Capture the cell that displays the provided text and extract its (x, y) central coordinate. 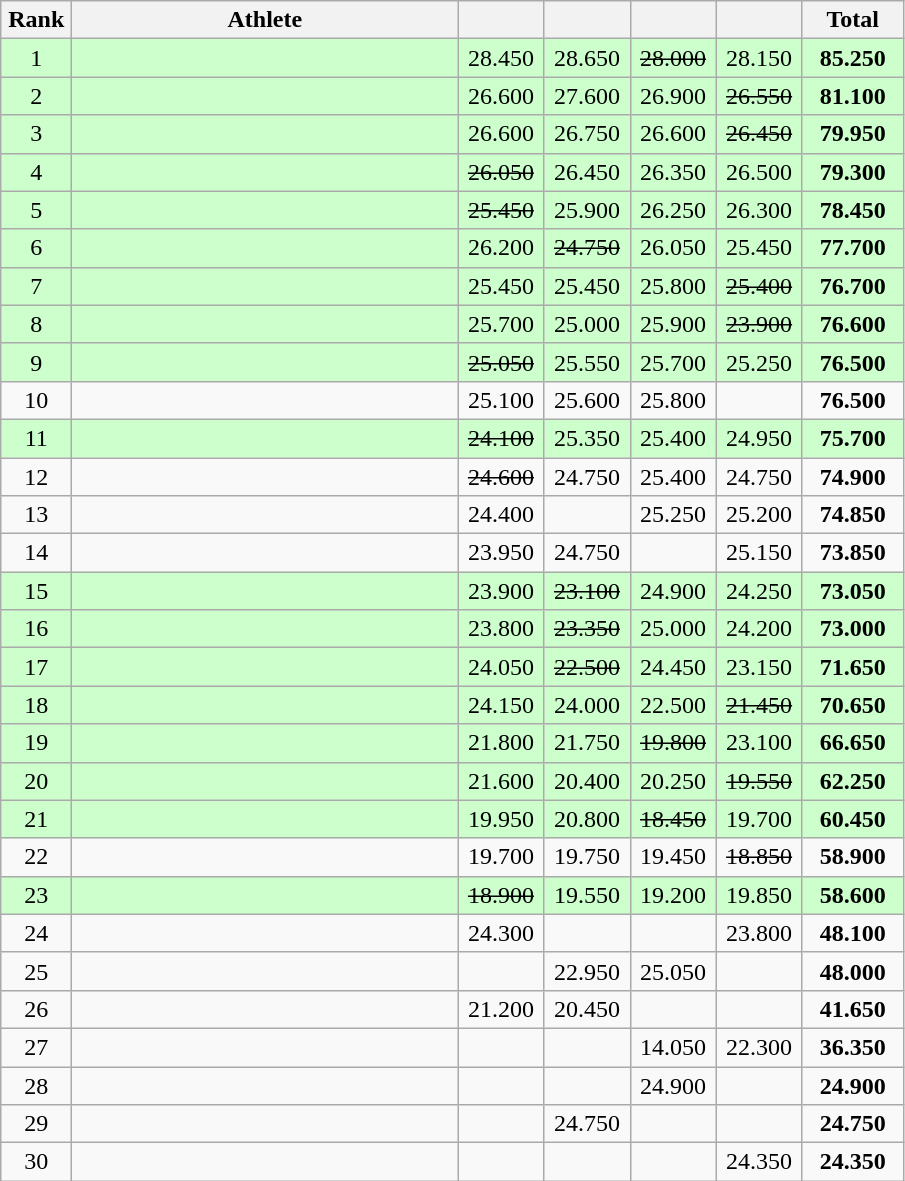
28 (36, 1085)
18 (36, 705)
28.450 (501, 58)
74.850 (852, 515)
73.850 (852, 553)
Total (852, 20)
24.250 (759, 591)
19.800 (673, 743)
19.950 (501, 819)
58.900 (852, 857)
26.300 (759, 210)
5 (36, 210)
10 (36, 400)
79.300 (852, 172)
77.700 (852, 248)
23.350 (587, 629)
24.450 (673, 667)
81.100 (852, 96)
Rank (36, 20)
1 (36, 58)
48.000 (852, 971)
21.200 (501, 1009)
26.500 (759, 172)
66.650 (852, 743)
29 (36, 1124)
21.800 (501, 743)
48.100 (852, 933)
22 (36, 857)
19.450 (673, 857)
23.950 (501, 553)
18.850 (759, 857)
70.650 (852, 705)
25.350 (587, 438)
71.650 (852, 667)
14 (36, 553)
76.600 (852, 324)
7 (36, 286)
79.950 (852, 134)
26 (36, 1009)
25.550 (587, 362)
74.900 (852, 477)
2 (36, 96)
25.100 (501, 400)
24.100 (501, 438)
24.600 (501, 477)
26.350 (673, 172)
20 (36, 781)
21.750 (587, 743)
26.550 (759, 96)
26.750 (587, 134)
9 (36, 362)
8 (36, 324)
21 (36, 819)
25.200 (759, 515)
21.450 (759, 705)
24.400 (501, 515)
20.400 (587, 781)
3 (36, 134)
12 (36, 477)
36.350 (852, 1047)
23 (36, 895)
25.150 (759, 553)
25.600 (587, 400)
18.450 (673, 819)
27.600 (587, 96)
25 (36, 971)
19.200 (673, 895)
28.650 (587, 58)
76.700 (852, 286)
Athlete (265, 20)
13 (36, 515)
60.450 (852, 819)
19.850 (759, 895)
19.750 (587, 857)
28.150 (759, 58)
24.950 (759, 438)
18.900 (501, 895)
20.450 (587, 1009)
62.250 (852, 781)
14.050 (673, 1047)
21.600 (501, 781)
75.700 (852, 438)
24 (36, 933)
24.200 (759, 629)
73.000 (852, 629)
28.000 (673, 58)
23.150 (759, 667)
22.300 (759, 1047)
11 (36, 438)
24.300 (501, 933)
58.600 (852, 895)
30 (36, 1162)
19 (36, 743)
26.250 (673, 210)
6 (36, 248)
24.050 (501, 667)
20.800 (587, 819)
26.900 (673, 96)
27 (36, 1047)
4 (36, 172)
20.250 (673, 781)
16 (36, 629)
17 (36, 667)
85.250 (852, 58)
26.200 (501, 248)
15 (36, 591)
22.950 (587, 971)
78.450 (852, 210)
24.000 (587, 705)
41.650 (852, 1009)
73.050 (852, 591)
24.150 (501, 705)
